From the cell containing the given text, extract its center point as [X, Y] coordinate. 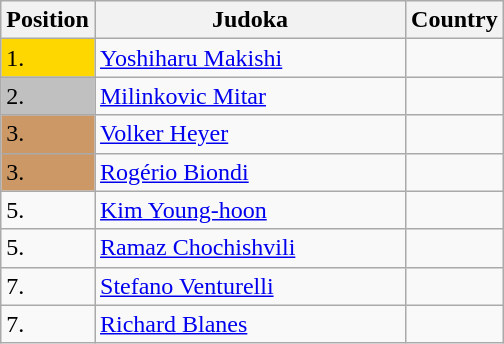
Yoshiharu Makishi [250, 58]
1. [48, 58]
2. [48, 96]
Country [455, 20]
Judoka [250, 20]
Position [48, 20]
Rogério Biondi [250, 172]
Milinkovic Mitar [250, 96]
Stefano Venturelli [250, 286]
Ramaz Chochishvili [250, 248]
Richard Blanes [250, 324]
Volker Heyer [250, 134]
Kim Young-hoon [250, 210]
